Scan for the cell matching the given text and deliver its [x, y] coordinate at center. 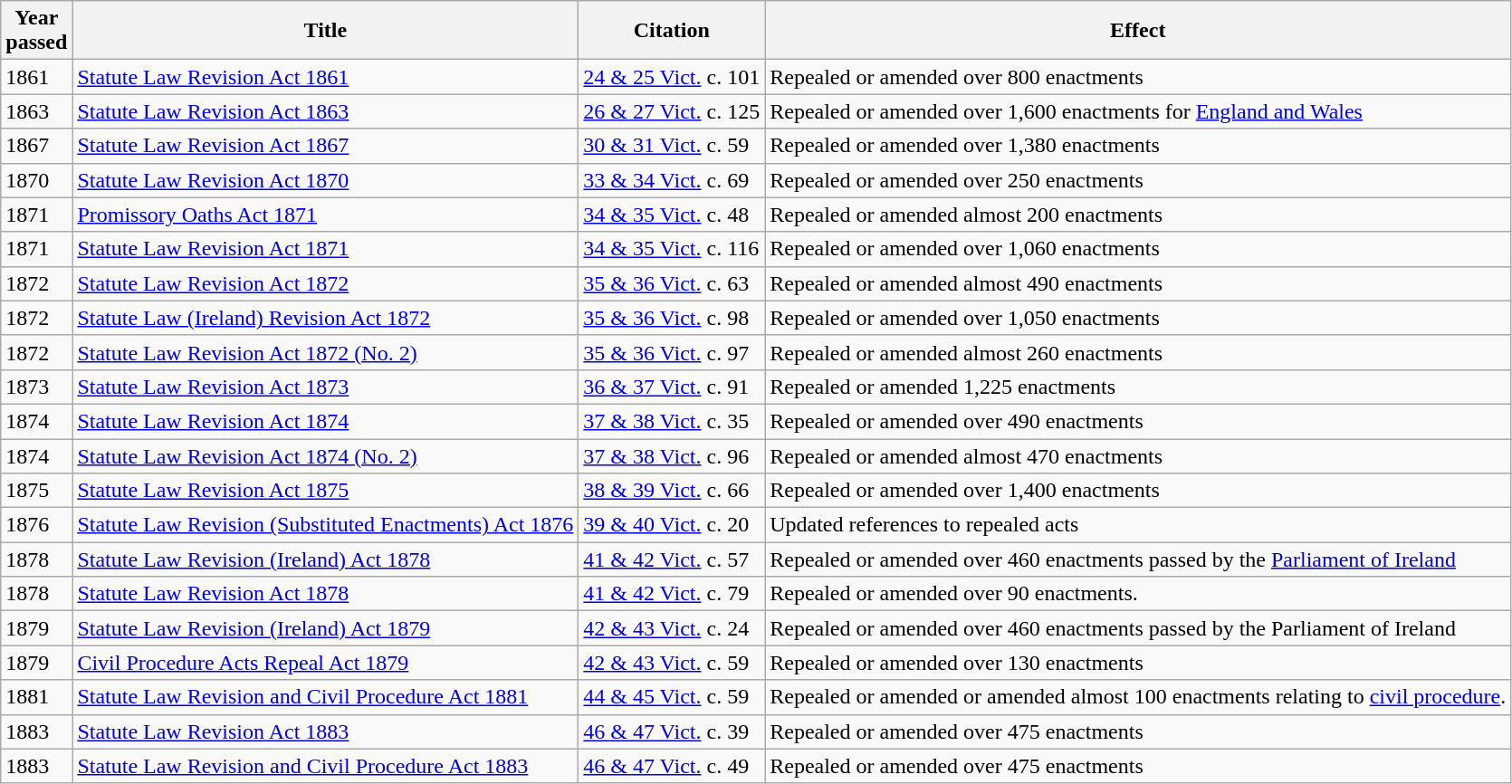
Yearpassed [36, 31]
Repealed or amended over 1,400 enactments [1138, 491]
Statute Law Revision (Substituted Enactments) Act 1876 [326, 525]
Repealed or amended 1,225 enactments [1138, 387]
42 & 43 Vict. c. 59 [672, 663]
Effect [1138, 31]
26 & 27 Vict. c. 125 [672, 111]
Statute Law Revision and Civil Procedure Act 1881 [326, 697]
1863 [36, 111]
Statute Law Revision Act 1875 [326, 491]
Statute Law Revision Act 1867 [326, 146]
Repealed or amended almost 260 enactments [1138, 352]
37 & 38 Vict. c. 96 [672, 455]
Statute Law Revision Act 1878 [326, 594]
Statute Law Revision Act 1874 (No. 2) [326, 455]
46 & 47 Vict. c. 49 [672, 766]
Repealed or amended over 250 enactments [1138, 180]
Statute Law Revision (Ireland) Act 1879 [326, 628]
1876 [36, 525]
Statute Law Revision Act 1874 [326, 421]
Statute Law Revision Act 1872 [326, 283]
35 & 36 Vict. c. 98 [672, 318]
Repealed or amended over 1,600 enactments for England and Wales [1138, 111]
35 & 36 Vict. c. 63 [672, 283]
1867 [36, 146]
Promissory Oaths Act 1871 [326, 215]
38 & 39 Vict. c. 66 [672, 491]
Repealed or amended over 130 enactments [1138, 663]
1875 [36, 491]
46 & 47 Vict. c. 39 [672, 731]
34 & 35 Vict. c. 116 [672, 249]
Repealed or amended over 1,050 enactments [1138, 318]
Statute Law Revision Act 1873 [326, 387]
Statute Law Revision Act 1871 [326, 249]
Repealed or amended over 800 enactments [1138, 77]
1870 [36, 180]
Repealed or amended over 1,060 enactments [1138, 249]
Statute Law Revision Act 1861 [326, 77]
1873 [36, 387]
1881 [36, 697]
Repealed or amended over 490 enactments [1138, 421]
Statute Law Revision (Ireland) Act 1878 [326, 559]
39 & 40 Vict. c. 20 [672, 525]
Civil Procedure Acts Repeal Act 1879 [326, 663]
Repealed or amended almost 470 enactments [1138, 455]
30 & 31 Vict. c. 59 [672, 146]
36 & 37 Vict. c. 91 [672, 387]
41 & 42 Vict. c. 57 [672, 559]
33 & 34 Vict. c. 69 [672, 180]
34 & 35 Vict. c. 48 [672, 215]
Title [326, 31]
Citation [672, 31]
Repealed or amended over 1,380 enactments [1138, 146]
Statute Law Revision and Civil Procedure Act 1883 [326, 766]
Repealed or amended over 90 enactments. [1138, 594]
24 & 25 Vict. c. 101 [672, 77]
Statute Law Revision Act 1863 [326, 111]
Statute Law (Ireland) Revision Act 1872 [326, 318]
Statute Law Revision Act 1883 [326, 731]
Repealed or amended or amended almost 100 enactments relating to civil procedure. [1138, 697]
1861 [36, 77]
42 & 43 Vict. c. 24 [672, 628]
44 & 45 Vict. c. 59 [672, 697]
Repealed or amended almost 200 enactments [1138, 215]
Statute Law Revision Act 1870 [326, 180]
Repealed or amended almost 490 enactments [1138, 283]
35 & 36 Vict. c. 97 [672, 352]
Statute Law Revision Act 1872 (No. 2) [326, 352]
37 & 38 Vict. c. 35 [672, 421]
Updated references to repealed acts [1138, 525]
41 & 42 Vict. c. 79 [672, 594]
